For the text-containing cell, return its midpoint in [x, y] coordinate format. 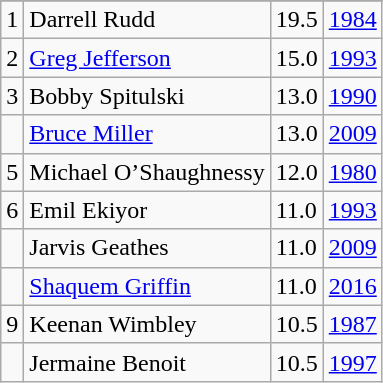
Darrell Rudd [147, 20]
Emil Ekiyor [147, 210]
Greg Jefferson [147, 58]
1990 [352, 96]
19.5 [296, 20]
Michael O’Shaughnessy [147, 172]
Bruce Miller [147, 134]
6 [12, 210]
15.0 [296, 58]
5 [12, 172]
2016 [352, 286]
2 [12, 58]
Keenan Wimbley [147, 324]
1984 [352, 20]
Bobby Spitulski [147, 96]
3 [12, 96]
1997 [352, 362]
1980 [352, 172]
1987 [352, 324]
Jarvis Geathes [147, 248]
Jermaine Benoit [147, 362]
1 [12, 20]
12.0 [296, 172]
9 [12, 324]
Shaquem Griffin [147, 286]
